Return the [X, Y] coordinate for the center point of the cell that contains the specified text.  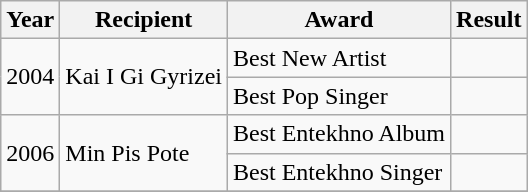
Best Entekhno Singer [338, 172]
Result [489, 20]
Recipient [144, 20]
Best Entekhno Album [338, 134]
Min Pis Pote [144, 153]
Award [338, 20]
2006 [30, 153]
Kai I Gi Gyrizei [144, 77]
Year [30, 20]
Best Pop Singer [338, 96]
Best New Artist [338, 58]
2004 [30, 77]
